Provide the (x, y) coordinate of the cell's center where the given text is located.  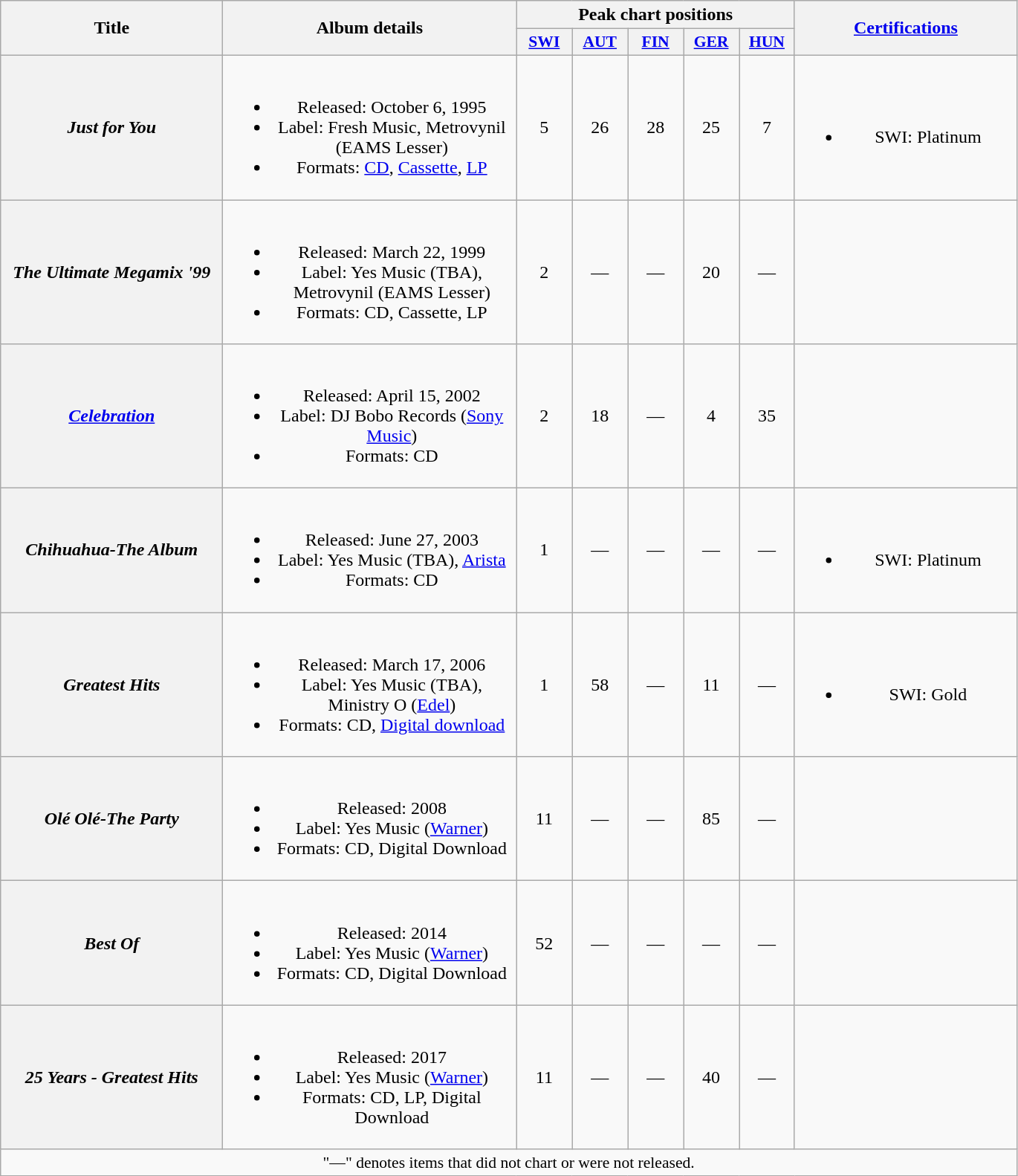
GER (712, 42)
20 (712, 271)
7 (767, 127)
Released: March 22, 1999Label: Yes Music (TBA), Metrovynil (EAMS Lesser)Formats: CD, Cassette, LP (370, 271)
Olé Olé-The Party (111, 819)
Released: 2008Label: Yes Music (Warner)Formats: CD, Digital Download (370, 819)
Peak chart positions (655, 15)
FIN (655, 42)
25 (712, 127)
Celebration (111, 416)
Released: 2014Label: Yes Music (Warner)Formats: CD, Digital Download (370, 943)
Greatest Hits (111, 685)
35 (767, 416)
4 (712, 416)
58 (600, 685)
The Ultimate Megamix '99 (111, 271)
85 (712, 819)
25 Years - Greatest Hits (111, 1077)
Chihuahua-The Album (111, 550)
HUN (767, 42)
Released: April 15, 2002Label: DJ Bobo Records (Sony Music)Formats: CD (370, 416)
28 (655, 127)
26 (600, 127)
40 (712, 1077)
5 (544, 127)
Certifications (905, 28)
Released: October 6, 1995Label: Fresh Music, Metrovynil (EAMS Lesser)Formats: CD, Cassette, LP (370, 127)
Best Of (111, 943)
"—" denotes items that did not chart or were not released. (509, 1163)
SWI: Gold (905, 685)
Released: 2017Label: Yes Music (Warner)Formats: CD, LP, Digital Download (370, 1077)
Just for You (111, 127)
Released: March 17, 2006Label: Yes Music (TBA), Ministry O (Edel)Formats: CD, Digital download (370, 685)
52 (544, 943)
18 (600, 416)
Album details (370, 28)
SWI (544, 42)
Title (111, 28)
Released: June 27, 2003Label: Yes Music (TBA), AristaFormats: CD (370, 550)
AUT (600, 42)
